Pinpoint the cell where the given text exists, returning its [x, y] midpoint coordinate. 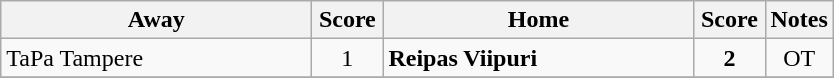
Home [538, 20]
1 [348, 58]
Reipas Viipuri [538, 58]
TaPa Tampere [156, 58]
Notes [799, 20]
2 [730, 58]
Away [156, 20]
OT [799, 58]
